Return the [X, Y] coordinate for the center point of the cell that contains the specified text.  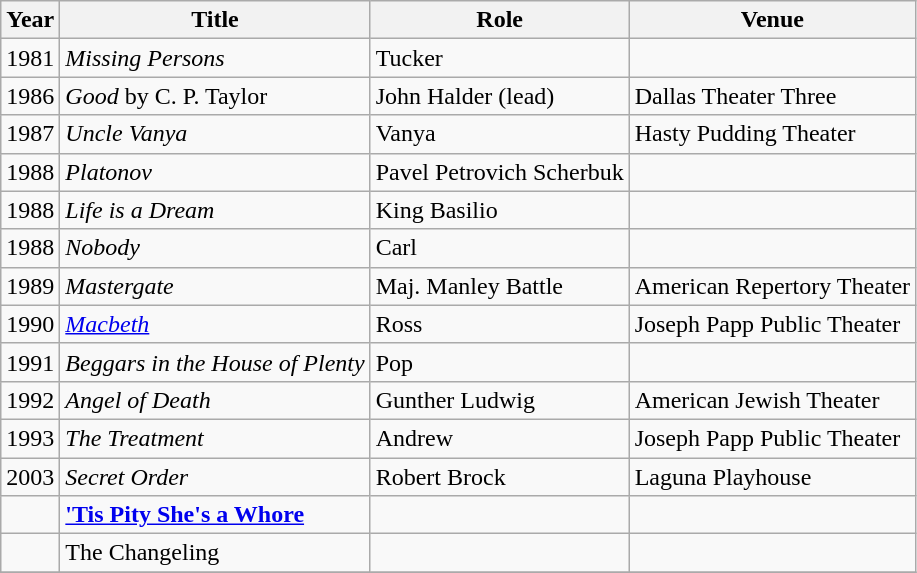
Hasty Pudding Theater [772, 134]
Missing Persons [215, 58]
Tucker [500, 58]
2003 [30, 477]
American Repertory Theater [772, 286]
Secret Order [215, 477]
1990 [30, 324]
Nobody [215, 248]
Pop [500, 362]
Year [30, 20]
John Halder (lead) [500, 96]
1989 [30, 286]
Vanya [500, 134]
1993 [30, 438]
The Changeling [215, 553]
Macbeth [215, 324]
Laguna Playhouse [772, 477]
1991 [30, 362]
Mastergate [215, 286]
1987 [30, 134]
Beggars in the House of Plenty [215, 362]
Pavel Petrovich Scherbuk [500, 172]
Angel of Death [215, 400]
Ross [500, 324]
Life is a Dream [215, 210]
American Jewish Theater [772, 400]
Role [500, 20]
Title [215, 20]
Platonov [215, 172]
King Basilio [500, 210]
'Tis Pity She's a Whore [215, 515]
Venue [772, 20]
1981 [30, 58]
Gunther Ludwig [500, 400]
Carl [500, 248]
Robert Brock [500, 477]
Andrew [500, 438]
Maj. Manley Battle [500, 286]
Uncle Vanya [215, 134]
1992 [30, 400]
1986 [30, 96]
The Treatment [215, 438]
Good by C. P. Taylor [215, 96]
Dallas Theater Three [772, 96]
